Pinpoint the cell where the given text exists, returning its (x, y) midpoint coordinate. 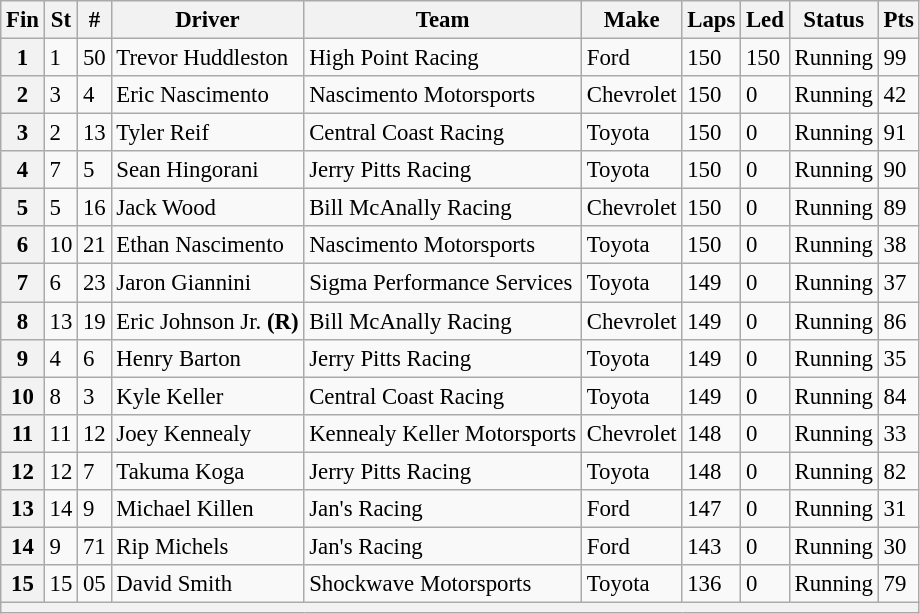
86 (898, 321)
38 (898, 245)
Joey Kennealy (208, 433)
Rip Michels (208, 546)
Make (631, 20)
147 (712, 509)
82 (898, 471)
Led (766, 20)
33 (898, 433)
# (94, 20)
21 (94, 245)
23 (94, 283)
79 (898, 584)
Trevor Huddleston (208, 58)
Team (443, 20)
19 (94, 321)
136 (712, 584)
Sigma Performance Services (443, 283)
Sean Hingorani (208, 170)
Eric Johnson Jr. (R) (208, 321)
90 (898, 170)
Shockwave Motorsports (443, 584)
37 (898, 283)
05 (94, 584)
Ethan Nascimento (208, 245)
High Point Racing (443, 58)
84 (898, 396)
Driver (208, 20)
David Smith (208, 584)
30 (898, 546)
Takuma Koga (208, 471)
Jack Wood (208, 208)
42 (898, 95)
31 (898, 509)
35 (898, 358)
Kyle Keller (208, 396)
St (60, 20)
Eric Nascimento (208, 95)
Henry Barton (208, 358)
143 (712, 546)
Pts (898, 20)
71 (94, 546)
91 (898, 133)
Tyler Reif (208, 133)
16 (94, 208)
Status (834, 20)
Laps (712, 20)
Jaron Giannini (208, 283)
89 (898, 208)
99 (898, 58)
Michael Killen (208, 509)
Kennealy Keller Motorsports (443, 433)
Fin (23, 20)
50 (94, 58)
